For the text-containing cell, return its midpoint in (X, Y) coordinate format. 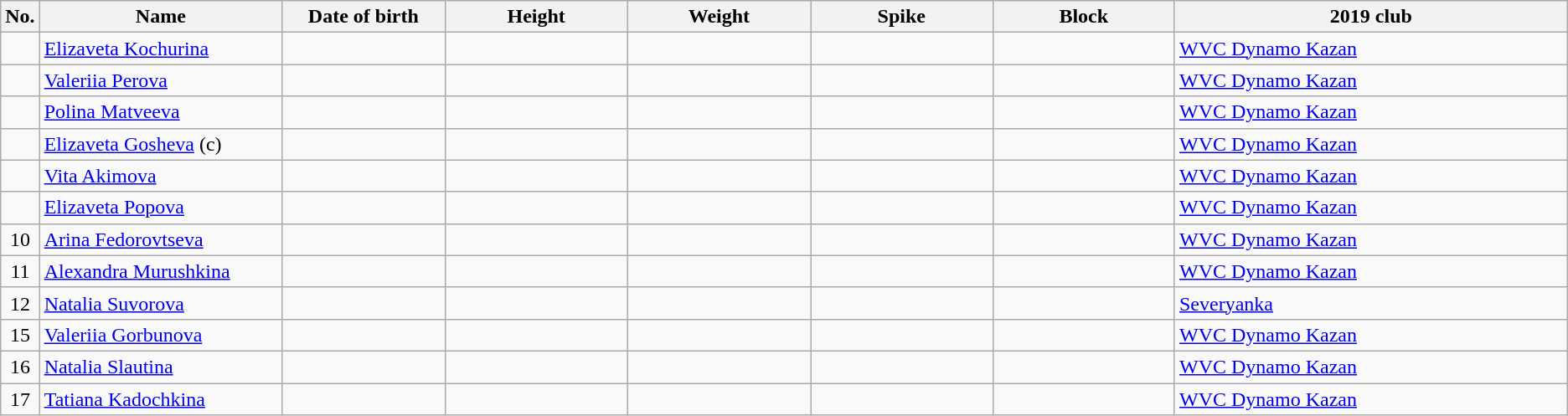
Polina Matveeva (161, 112)
Date of birth (364, 17)
2019 club (1370, 17)
Tatiana Kadochkina (161, 399)
Elizaveta Popova (161, 208)
Severyanka (1370, 303)
Block (1084, 17)
Arina Fedorovtseva (161, 239)
17 (20, 399)
11 (20, 271)
Alexandra Murushkina (161, 271)
Natalia Suvorova (161, 303)
Elizaveta Gosheva (c) (161, 144)
Valeriia Gorbunova (161, 335)
Name (161, 17)
16 (20, 367)
No. (20, 17)
Vita Akimova (161, 176)
Natalia Slautina (161, 367)
12 (20, 303)
Weight (719, 17)
15 (20, 335)
Spike (901, 17)
10 (20, 239)
Valeriia Perova (161, 80)
Elizaveta Kochurina (161, 49)
Height (536, 17)
